Extract the (x, y) coordinate from the center of the cell holding the provided text.  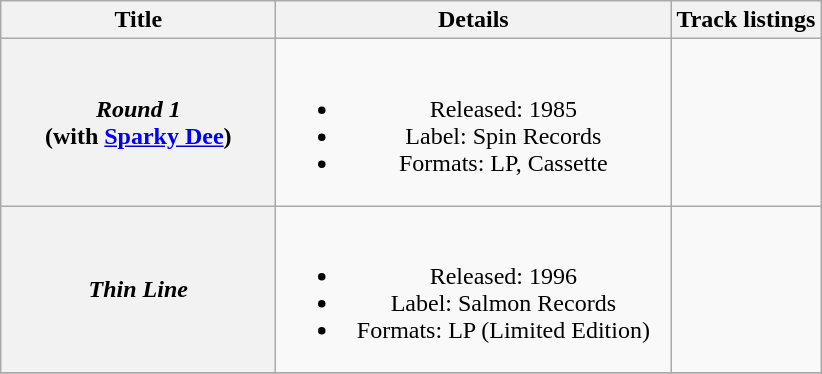
Released: 1985Label: Spin RecordsFormats: LP, Cassette (474, 122)
Details (474, 20)
Thin Line (138, 290)
Track listings (746, 20)
Title (138, 20)
Released: 1996Label: Salmon RecordsFormats: LP (Limited Edition) (474, 290)
Round 1(with Sparky Dee) (138, 122)
